Capture the cell that displays the provided text and extract its (X, Y) central coordinate. 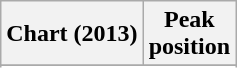
Peakposition (189, 34)
Chart (2013) (72, 34)
